Find where the given text appears and provide that cell's center as (x, y) coordinate. 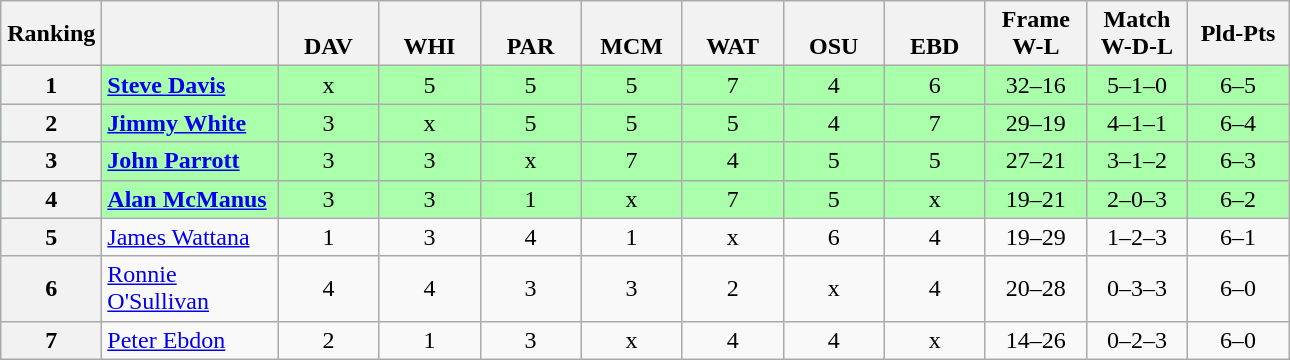
Steve Davis (190, 85)
3–1–2 (1136, 161)
MatchW-D-L (1136, 34)
MCM (632, 34)
6–5 (1238, 85)
14–26 (1036, 340)
6–2 (1238, 199)
6–4 (1238, 123)
29–19 (1036, 123)
2–0–3 (1136, 199)
Peter Ebdon (190, 340)
John Parrott (190, 161)
OSU (834, 34)
1–2–3 (1136, 237)
EBD (934, 34)
0–2–3 (1136, 340)
0–3–3 (1136, 288)
4–1–1 (1136, 123)
27–21 (1036, 161)
6–3 (1238, 161)
Jimmy White (190, 123)
DAV (328, 34)
19–29 (1036, 237)
19–21 (1036, 199)
Alan McManus (190, 199)
6–1 (1238, 237)
32–16 (1036, 85)
WHI (430, 34)
5–1–0 (1136, 85)
James Wattana (190, 237)
FrameW-L (1036, 34)
PAR (530, 34)
20–28 (1036, 288)
Ronnie O'Sullivan (190, 288)
Ranking (52, 34)
WAT (732, 34)
Pld-Pts (1238, 34)
